Return (x, y) of the center of cell containing provided text 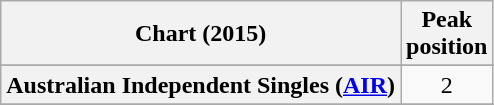
Peakposition (447, 34)
Chart (2015) (201, 34)
Australian Independent Singles (AIR) (201, 85)
2 (447, 85)
